Determine the [x, y] coordinate at the center of the cell enclosing the given text.  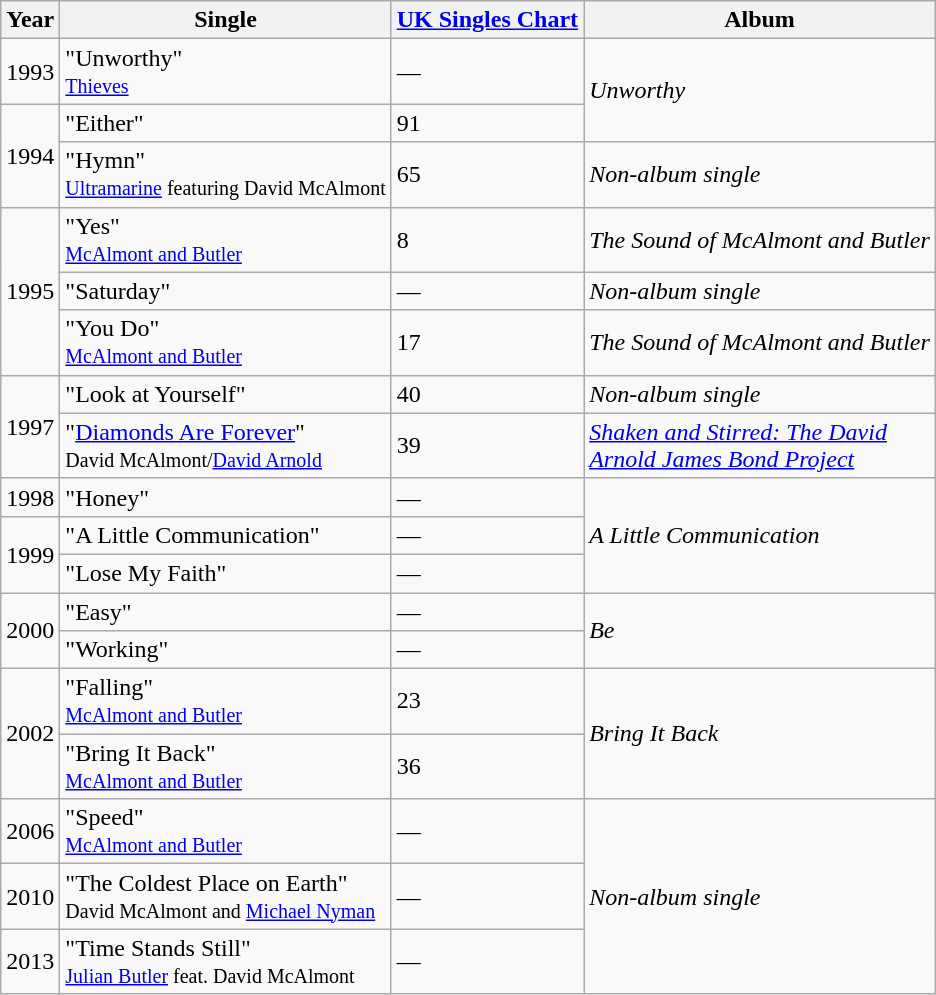
"You Do"McAlmont and Butler [226, 342]
2000 [30, 630]
Bring It Back [760, 734]
40 [487, 394]
2010 [30, 896]
36 [487, 766]
"Falling"McAlmont and Butler [226, 702]
"A Little Communication" [226, 535]
"Time Stands Still"Julian Butler feat. David McAlmont [226, 962]
"Unworthy"Thieves [226, 72]
39 [487, 446]
2002 [30, 734]
2006 [30, 832]
1993 [30, 72]
23 [487, 702]
2013 [30, 962]
"Yes"McAlmont and Butler [226, 240]
17 [487, 342]
UK Singles Chart [487, 20]
Unworthy [760, 90]
1999 [30, 554]
"The Coldest Place on Earth"David McAlmont and Michael Nyman [226, 896]
Be [760, 630]
"Lose My Faith" [226, 573]
Year [30, 20]
Single [226, 20]
"Either" [226, 123]
Album [760, 20]
"Working" [226, 650]
"Easy" [226, 611]
"Honey" [226, 497]
"Look at Yourself" [226, 394]
65 [487, 174]
Shaken and Stirred: The DavidArnold James Bond Project [760, 446]
"Diamonds Are Forever"David McAlmont/David Arnold [226, 446]
1995 [30, 291]
1998 [30, 497]
8 [487, 240]
1994 [30, 156]
A Little Communication [760, 535]
91 [487, 123]
1997 [30, 426]
"Hymn"Ultramarine featuring David McAlmont [226, 174]
"Saturday" [226, 291]
"Speed"McAlmont and Butler [226, 832]
"Bring It Back"McAlmont and Butler [226, 766]
